Scan for the cell matching the given text and deliver its (X, Y) coordinate at center. 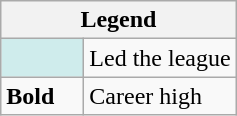
Career high (160, 96)
Legend (118, 20)
Led the league (160, 58)
Bold (42, 96)
